Find where the given text appears and provide that cell's center as [x, y] coordinate. 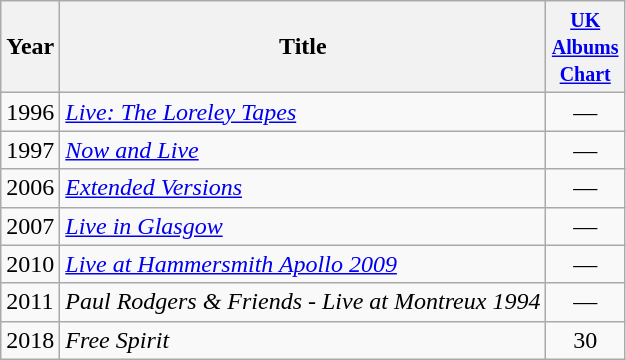
Now and Live [303, 150]
30 [586, 340]
Extended Versions [303, 188]
2011 [30, 302]
UK Albums Chart [586, 47]
2018 [30, 340]
Year [30, 47]
Paul Rodgers & Friends - Live at Montreux 1994 [303, 302]
2006 [30, 188]
1997 [30, 150]
2007 [30, 226]
1996 [30, 112]
Live: The Loreley Tapes [303, 112]
Live in Glasgow [303, 226]
Title [303, 47]
Free Spirit [303, 340]
2010 [30, 264]
Live at Hammersmith Apollo 2009 [303, 264]
